For the text-containing cell, return its midpoint in [X, Y] coordinate format. 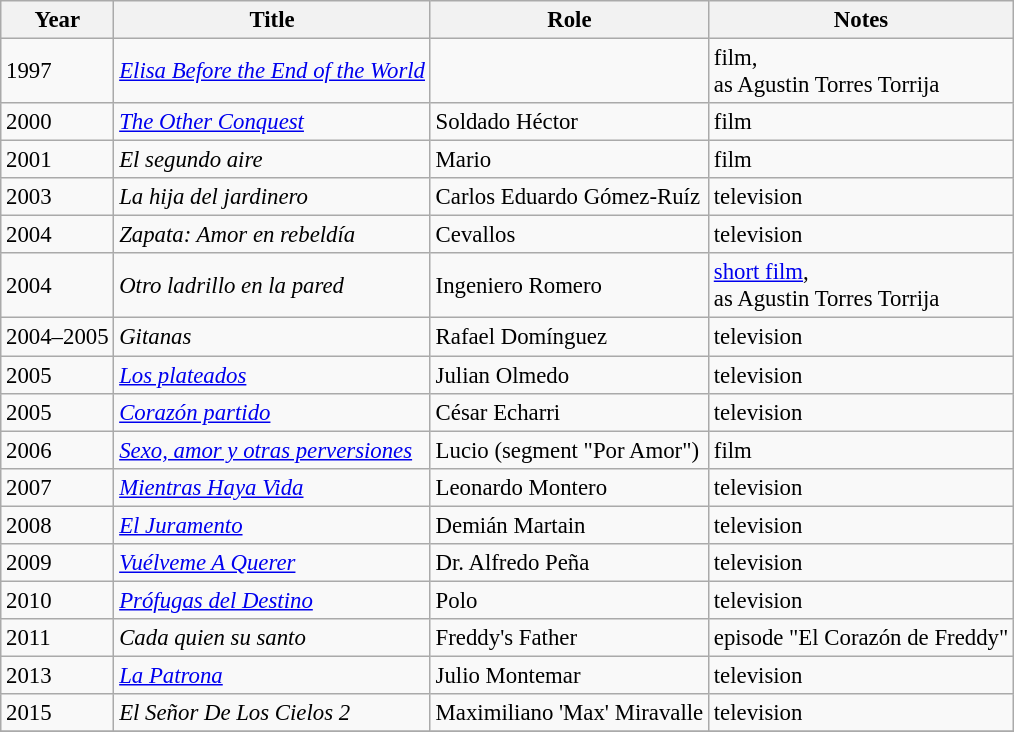
2007 [58, 487]
El Juramento [272, 525]
film,as Agustin Torres Torrija [860, 72]
Sexo, amor y otras perversiones [272, 450]
2009 [58, 563]
2004–2005 [58, 337]
Notes [860, 20]
Otro ladrillo en la pared [272, 286]
César Echarri [569, 412]
2013 [58, 675]
Ingeniero Romero [569, 286]
Maximiliano 'Max' Miravalle [569, 713]
1997 [58, 72]
Zapata: Amor en rebeldía [272, 235]
Julian Olmedo [569, 375]
Prófugas del Destino [272, 600]
2015 [58, 713]
Role [569, 20]
2010 [58, 600]
Julio Montemar [569, 675]
Year [58, 20]
Mario [569, 160]
Cada quien su santo [272, 638]
La Patrona [272, 675]
Lucio (segment "Por Amor") [569, 450]
Los plateados [272, 375]
El segundo aire [272, 160]
Dr. Alfredo Peña [569, 563]
Freddy's Father [569, 638]
Demián Martain [569, 525]
Elisa Before the End of the World [272, 72]
Polo [569, 600]
Leonardo Montero [569, 487]
Title [272, 20]
short film,as Agustin Torres Torrija [860, 286]
Gitanas [272, 337]
2006 [58, 450]
2003 [58, 197]
2000 [58, 122]
2008 [58, 525]
Mientras Haya Vida [272, 487]
Rafael Domínguez [569, 337]
2011 [58, 638]
episode "El Corazón de Freddy" [860, 638]
The Other Conquest [272, 122]
2001 [58, 160]
Vuélveme A Querer [272, 563]
La hija del jardinero [272, 197]
Soldado Héctor [569, 122]
Corazón partido [272, 412]
Carlos Eduardo Gómez-Ruíz [569, 197]
El Señor De Los Cielos 2 [272, 713]
Cevallos [569, 235]
